For the text-containing cell, return its midpoint in [X, Y] coordinate format. 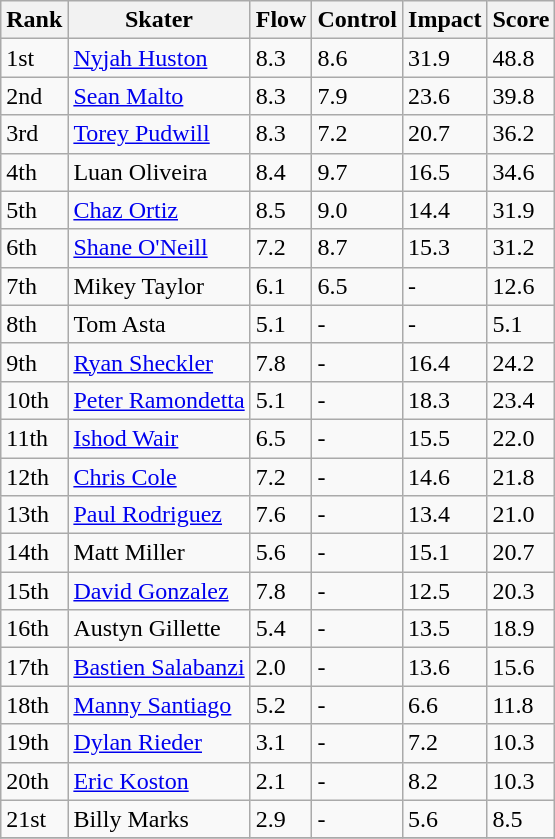
6.1 [281, 286]
12th [34, 477]
6.6 [445, 705]
15.6 [521, 667]
Luan Oliveira [159, 172]
7.6 [281, 515]
Control [358, 20]
Tom Asta [159, 324]
8.2 [445, 781]
15.1 [445, 553]
39.8 [521, 96]
20th [34, 781]
13.4 [445, 515]
Mikey Taylor [159, 286]
6th [34, 248]
Dylan Rieder [159, 743]
Manny Santiago [159, 705]
12.6 [521, 286]
15.3 [445, 248]
Score [521, 20]
Chaz Ortiz [159, 210]
7.9 [358, 96]
31.2 [521, 248]
David Gonzalez [159, 591]
13.6 [445, 667]
7th [34, 286]
9.7 [358, 172]
8th [34, 324]
Ryan Sheckler [159, 362]
16.4 [445, 362]
Shane O'Neill [159, 248]
Sean Malto [159, 96]
16.5 [445, 172]
4th [34, 172]
18.3 [445, 400]
2.9 [281, 819]
14.4 [445, 210]
11th [34, 438]
Chris Cole [159, 477]
Eric Koston [159, 781]
Billy Marks [159, 819]
Impact [445, 20]
Nyjah Huston [159, 58]
Flow [281, 20]
Peter Ramondetta [159, 400]
Matt Miller [159, 553]
21.8 [521, 477]
8.6 [358, 58]
5th [34, 210]
48.8 [521, 58]
14th [34, 553]
21.0 [521, 515]
14.6 [445, 477]
36.2 [521, 134]
10th [34, 400]
2.0 [281, 667]
18.9 [521, 629]
Torey Pudwill [159, 134]
23.6 [445, 96]
13.5 [445, 629]
23.4 [521, 400]
21st [34, 819]
22.0 [521, 438]
5.4 [281, 629]
18th [34, 705]
17th [34, 667]
9th [34, 362]
Austyn Gillette [159, 629]
3.1 [281, 743]
2.1 [281, 781]
16th [34, 629]
20.3 [521, 591]
8.7 [358, 248]
Bastien Salabanzi [159, 667]
15th [34, 591]
Skater [159, 20]
12.5 [445, 591]
1st [34, 58]
24.2 [521, 362]
9.0 [358, 210]
13th [34, 515]
Rank [34, 20]
5.2 [281, 705]
Paul Rodriguez [159, 515]
3rd [34, 134]
2nd [34, 96]
8.4 [281, 172]
15.5 [445, 438]
34.6 [521, 172]
11.8 [521, 705]
Ishod Wair [159, 438]
19th [34, 743]
